Return the [x, y] coordinate for the center point of the cell that contains the specified text.  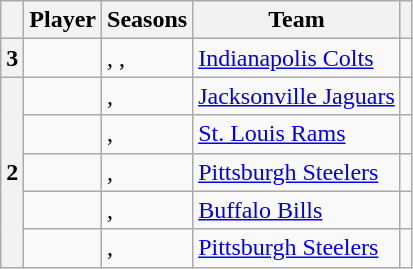
St. Louis Rams [297, 134]
Indianapolis Colts [297, 58]
Buffalo Bills [297, 210]
Jacksonville Jaguars [297, 96]
Player [63, 20]
Team [297, 20]
2 [12, 172]
, , [148, 58]
Seasons [148, 20]
3 [12, 58]
